Output the [X, Y] coordinate of the center of the cell containing the given text.  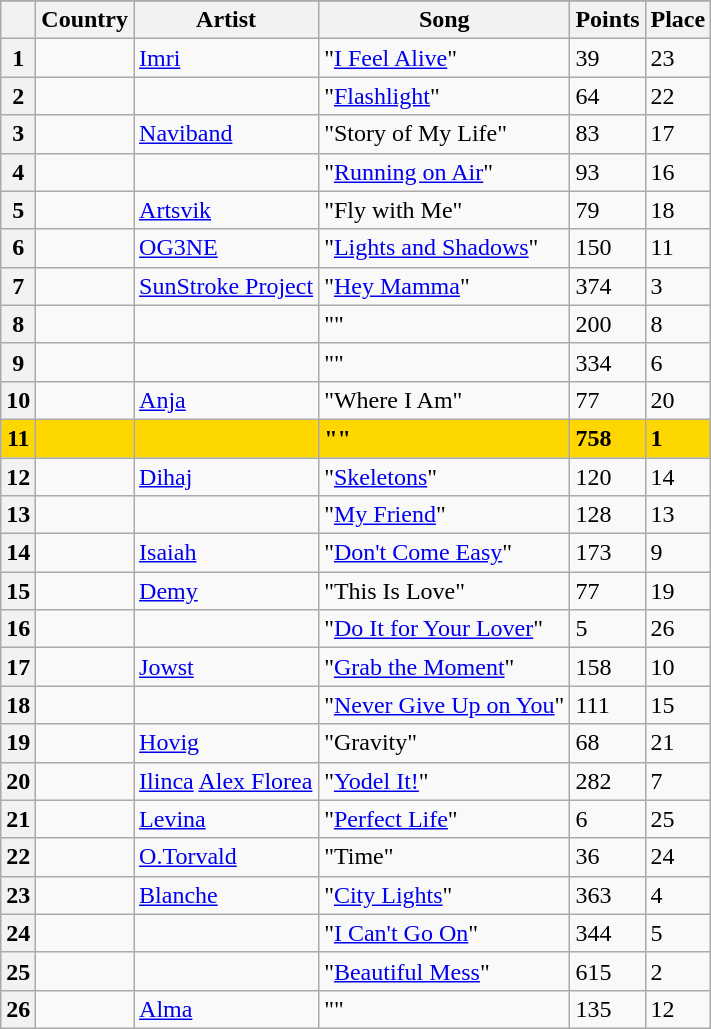
344 [608, 933]
Naviband [226, 134]
64 [608, 96]
615 [608, 971]
"Grab the Moment" [444, 667]
120 [608, 477]
"Don't Come Easy" [444, 553]
282 [608, 781]
36 [608, 857]
135 [608, 1009]
"Never Give Up on You" [444, 705]
"Where I Am" [444, 400]
111 [608, 705]
128 [608, 515]
"Skeletons" [444, 477]
"Do It for Your Lover" [444, 629]
158 [608, 667]
"Hey Mamma" [444, 286]
"Gravity" [444, 743]
Hovig [226, 743]
68 [608, 743]
Anja [226, 400]
Points [608, 20]
Isaiah [226, 553]
"Running on Air" [444, 172]
83 [608, 134]
"Fly with Me" [444, 210]
Ilinca Alex Florea [226, 781]
"Story of My Life" [444, 134]
93 [608, 172]
39 [608, 58]
Dihaj [226, 477]
Country [85, 20]
Alma [226, 1009]
"I Can't Go On" [444, 933]
O.Torvald [226, 857]
"Perfect Life" [444, 819]
363 [608, 895]
"Lights and Shadows" [444, 248]
"Flashlight" [444, 96]
"I Feel Alive" [444, 58]
Imri [226, 58]
173 [608, 553]
Levina [226, 819]
"City Lights" [444, 895]
79 [608, 210]
Place [678, 20]
OG3NE [226, 248]
150 [608, 248]
"This Is Love" [444, 591]
Jowst [226, 667]
Blanche [226, 895]
334 [608, 362]
"My Friend" [444, 515]
Song [444, 20]
Artsvik [226, 210]
SunStroke Project [226, 286]
Artist [226, 20]
Demy [226, 591]
"Time" [444, 857]
374 [608, 286]
"Yodel It!" [444, 781]
"Beautiful Mess" [444, 971]
758 [608, 438]
200 [608, 324]
